Locate the cell with the specified text and output its (x, y) center coordinate. 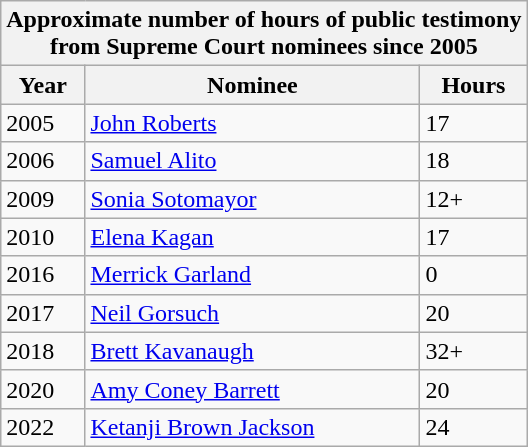
John Roberts (252, 123)
2006 (43, 161)
2010 (43, 237)
Amy Coney Barrett (252, 389)
Ketanji Brown Jackson (252, 427)
2017 (43, 313)
Neil Gorsuch (252, 313)
2016 (43, 275)
Elena Kagan (252, 237)
Nominee (252, 85)
18 (474, 161)
2018 (43, 351)
2009 (43, 199)
Approximate number of hours of public testimonyfrom Supreme Court nominees since 2005 (264, 34)
24 (474, 427)
Brett Kavanaugh (252, 351)
2022 (43, 427)
Year (43, 85)
Samuel Alito (252, 161)
Merrick Garland (252, 275)
12+ (474, 199)
Hours (474, 85)
0 (474, 275)
2005 (43, 123)
2020 (43, 389)
Sonia Sotomayor (252, 199)
32+ (474, 351)
